Find where the given text appears and provide that cell's center as [X, Y] coordinate. 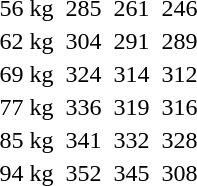
324 [84, 74]
336 [84, 107]
332 [132, 140]
291 [132, 41]
319 [132, 107]
341 [84, 140]
304 [84, 41]
314 [132, 74]
